Pinpoint the cell where the given text exists, returning its [X, Y] midpoint coordinate. 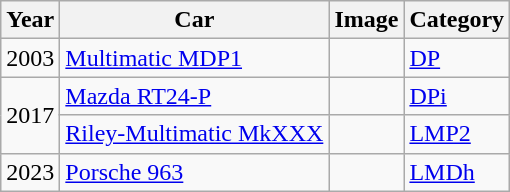
LMDh [457, 172]
DPi [457, 96]
Riley-Multimatic MkXXX [194, 134]
Porsche 963 [194, 172]
Mazda RT24-P [194, 96]
2023 [30, 172]
DP [457, 58]
LMP2 [457, 134]
Car [194, 20]
Category [457, 20]
2017 [30, 115]
2003 [30, 58]
Year [30, 20]
Image [366, 20]
Multimatic MDP1 [194, 58]
